Detect which cell encompasses the target text, then output its (X, Y) center coordinate. 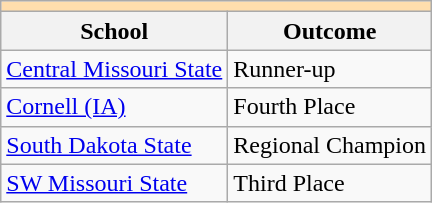
Runner-up (330, 69)
School (114, 31)
SW Missouri State (114, 183)
Outcome (330, 31)
Fourth Place (330, 107)
Cornell (IA) (114, 107)
Central Missouri State (114, 69)
Regional Champion (330, 145)
Third Place (330, 183)
South Dakota State (114, 145)
